Identify which cell holds the provided text, then report its (x, y) central coordinate. 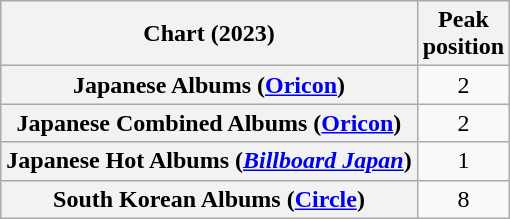
Chart (2023) (209, 34)
Japanese Combined Albums (Oricon) (209, 123)
Peakposition (463, 34)
8 (463, 199)
South Korean Albums (Circle) (209, 199)
1 (463, 161)
Japanese Albums (Oricon) (209, 85)
Japanese Hot Albums (Billboard Japan) (209, 161)
